Detect which cell encompasses the target text, then output its [X, Y] center coordinate. 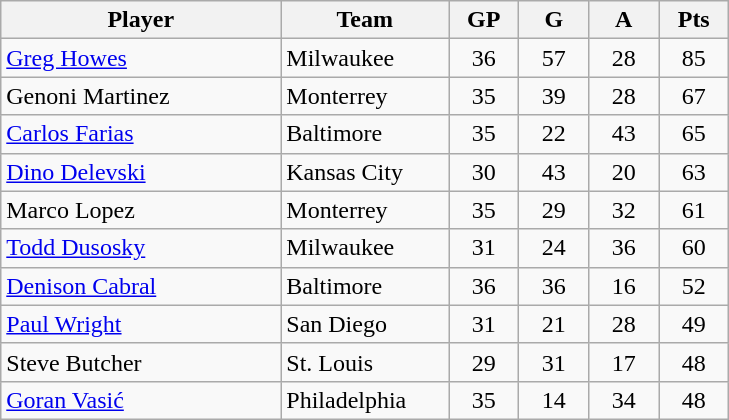
Genoni Martinez [141, 96]
20 [624, 172]
Paul Wright [141, 324]
Dino Delevski [141, 172]
52 [694, 286]
Kansas City [365, 172]
Team [365, 20]
Philadelphia [365, 400]
30 [484, 172]
Greg Howes [141, 58]
Steve Butcher [141, 362]
61 [694, 210]
21 [554, 324]
14 [554, 400]
Player [141, 20]
Denison Cabral [141, 286]
65 [694, 134]
17 [624, 362]
A [624, 20]
39 [554, 96]
Pts [694, 20]
G [554, 20]
63 [694, 172]
Carlos Farias [141, 134]
32 [624, 210]
85 [694, 58]
24 [554, 248]
57 [554, 58]
Goran Vasić [141, 400]
49 [694, 324]
16 [624, 286]
Todd Dusosky [141, 248]
San Diego [365, 324]
60 [694, 248]
GP [484, 20]
67 [694, 96]
34 [624, 400]
Marco Lopez [141, 210]
22 [554, 134]
St. Louis [365, 362]
